Provide the (X, Y) coordinate of the cell's center where the given text is located.  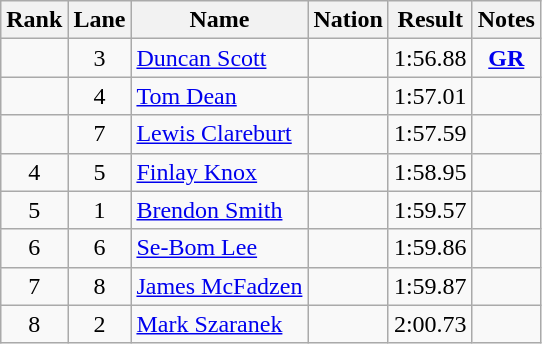
1:58.95 (430, 172)
Finlay Knox (220, 172)
Rank (34, 20)
Lewis Clareburt (220, 134)
Nation (348, 20)
Result (430, 20)
2:00.73 (430, 324)
1:59.86 (430, 248)
1:59.57 (430, 210)
1:59.87 (430, 286)
1:56.88 (430, 58)
Duncan Scott (220, 58)
3 (100, 58)
Notes (506, 20)
1:57.01 (430, 96)
Mark Szaranek (220, 324)
Se-Bom Lee (220, 248)
Lane (100, 20)
GR (506, 58)
James McFadzen (220, 286)
Tom Dean (220, 96)
Brendon Smith (220, 210)
1:57.59 (430, 134)
Name (220, 20)
2 (100, 324)
1 (100, 210)
